Search for the cell housing the specified text and yield its [x, y] center coordinate. 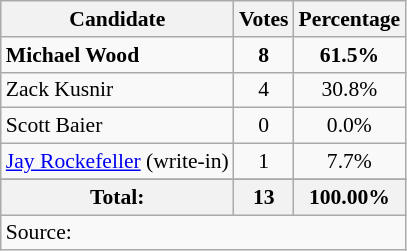
Zack Kusnir [118, 90]
Michael Wood [118, 55]
Votes [264, 19]
Percentage [350, 19]
30.8% [350, 90]
Source: [203, 233]
100.00% [350, 197]
Jay Rockefeller (write-in) [118, 162]
1 [264, 162]
Candidate [118, 19]
7.7% [350, 162]
0 [264, 126]
0.0% [350, 126]
8 [264, 55]
13 [264, 197]
4 [264, 90]
61.5% [350, 55]
Scott Baier [118, 126]
Total: [118, 197]
